Return the (x, y) coordinate for the center point of the cell that contains the specified text.  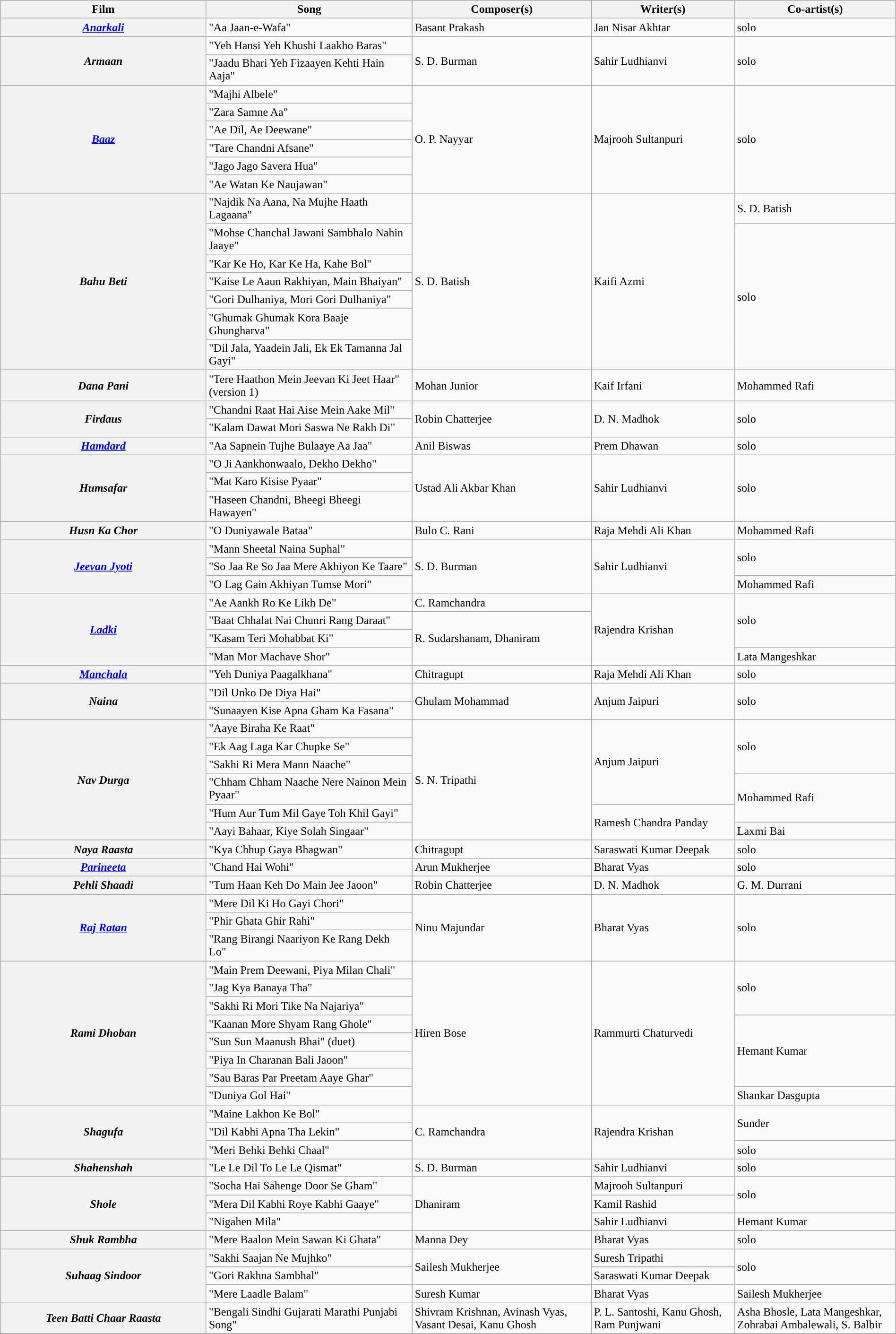
Rami Dhoban (103, 1033)
"Mat Karo Kisise Pyaar" (309, 482)
"Gori Dulhaniya, Mori Gori Dulhaniya" (309, 300)
Dana Pani (103, 386)
Manna Dey (502, 1240)
"Mann Sheetal Naina Suphal" (309, 548)
Humsafar (103, 488)
"Man Mor Machave Shor" (309, 657)
Anarkali (103, 27)
Prem Dhawan (663, 446)
"Sunaayen Kise Apna Gham Ka Fasana" (309, 710)
"Piya In Charanan Bali Jaoon" (309, 1060)
"Yeh Duniya Paagalkhana" (309, 675)
"Mere Baalon Mein Sawan Ki Ghata" (309, 1240)
"Sakhi Ri Mera Mann Naache" (309, 764)
"Ghumak Ghumak Kora Baaje Ghungharva" (309, 324)
"Ae Aankh Ro Ke Likh De" (309, 603)
"Maine Lakhon Ke Bol" (309, 1114)
"Baat Chhalat Nai Chunri Rang Daraat" (309, 621)
"So Jaa Re So Jaa Mere Akhiyon Ke Taare" (309, 566)
Kamil Rashid (663, 1204)
"Dil Jala, Yaadein Jali, Ek Ek Tamanna Jal Gayi" (309, 355)
"O Duniyawale Bataa" (309, 530)
"Mohse Chanchal Jawani Sambhalo Nahin Jaaye" (309, 239)
"Sun Sun Maanush Bhai" (duet) (309, 1042)
"Duniya Gol Hai" (309, 1096)
"Kar Ke Ho, Kar Ke Ha, Kahe Bol" (309, 263)
"Haseen Chandni, Bheegi Bheegi Hawayen" (309, 506)
Firdaus (103, 419)
Anil Biswas (502, 446)
Raj Ratan (103, 927)
G. M. Durrani (815, 885)
Co-artist(s) (815, 9)
Shivram Krishnan, Avinash Vyas, Vasant Desai, Kanu Ghosh (502, 1318)
Suresh Kumar (502, 1294)
"Aayi Bahaar, Kiye Solah Singaar" (309, 831)
"Nigahen Mila" (309, 1222)
"Tare Chandni Afsane" (309, 148)
Jan Nisar Akhtar (663, 27)
Shuk Rambha (103, 1240)
P. L. Santoshi, Kanu Ghosh, Ram Punjwani (663, 1318)
"Sakhi Ri Mori Tike Na Najariya" (309, 1006)
"Tum Haan Keh Do Main Jee Jaoon" (309, 885)
"Ae Dil, Ae Deewane" (309, 130)
Ghulam Mohammad (502, 702)
"Rang Birangi Naariyon Ke Rang Dekh Lo" (309, 945)
"Gori Rakhna Sambhal" (309, 1276)
"Aa Jaan-e-Wafa" (309, 27)
"Tere Haathon Mein Jeevan Ki Jeet Haar" (version 1) (309, 386)
Dhaniram (502, 1204)
"Mera Dil Kabhi Roye Kabhi Gaaye" (309, 1204)
Ladki (103, 630)
S. N. Tripathi (502, 780)
Laxmi Bai (815, 831)
"Dil Unko De Diya Hai" (309, 693)
"Najdik Na Aana, Na Mujhe Haath Lagaana" (309, 208)
Jeevan Jyoti (103, 566)
Ramesh Chandra Panday (663, 822)
Writer(s) (663, 9)
Asha Bhosle, Lata Mangeshkar, Zohrabai Ambalewali, S. Balbir (815, 1318)
"Chham Chham Naache Nere Nainon Mein Pyaar" (309, 788)
"Main Prem Deewani, Piya Milan Chali" (309, 970)
Basant Prakash (502, 27)
"Chand Hai Wohi" (309, 867)
"Jaadu Bhari Yeh Fizaayen Kehti Hain Aaja" (309, 70)
Sunder (815, 1123)
Ustad Ali Akbar Khan (502, 488)
Hamdard (103, 446)
"Majhi Albele" (309, 94)
"Ae Watan Ke Naujawan" (309, 184)
O. P. Nayyar (502, 139)
Nav Durga (103, 780)
"Aa Sapnein Tujhe Bulaaye Aa Jaa" (309, 446)
Shole (103, 1204)
R. Sudarshanam, Dhaniram (502, 639)
Husn Ka Chor (103, 530)
Shahenshah (103, 1168)
Naya Raasta (103, 849)
"Mere Dil Ki Ho Gayi Chori" (309, 903)
Kaifi Azmi (663, 281)
Bulo C. Rani (502, 530)
"Phir Ghata Ghir Rahi" (309, 921)
"Sau Baras Par Preetam Aaye Ghar" (309, 1078)
Teen Batti Chaar Raasta (103, 1318)
"Ek Aag Laga Kar Chupke Se" (309, 746)
Lata Mangeshkar (815, 657)
"Yeh Hansi Yeh Khushi Laakho Baras" (309, 45)
"Mere Laadle Balam" (309, 1294)
"Zara Samne Aa" (309, 112)
"Meri Behki Behki Chaal" (309, 1150)
Bahu Beti (103, 281)
Ninu Majundar (502, 927)
Kaif Irfani (663, 386)
"Hum Aur Tum Mil Gaye Toh Khil Gayi" (309, 813)
Composer(s) (502, 9)
Shagufa (103, 1132)
"O Ji Aankhonwaalo, Dekho Dekho" (309, 464)
"Socha Hai Sahenge Door Se Gham" (309, 1186)
"O Lag Gain Akhiyan Tumse Mori" (309, 584)
"Jag Kya Banaya Tha" (309, 988)
Pehli Shaadi (103, 885)
Naina (103, 702)
"Kya Chhup Gaya Bhagwan" (309, 849)
Rammurti Chaturvedi (663, 1033)
Song (309, 9)
Shankar Dasgupta (815, 1096)
"Kasam Teri Mohabbat Ki" (309, 639)
"Aaye Biraha Ke Raat" (309, 728)
Film (103, 9)
Baaz (103, 139)
Arun Mukherjee (502, 867)
"Dil Kabhi Apna Tha Lekin" (309, 1132)
Armaan (103, 61)
"Kaise Le Aaun Rakhiyan, Main Bhaiyan" (309, 282)
"Bengali Sindhi Gujarati Marathi Punjabi Song" (309, 1318)
Suresh Tripathi (663, 1258)
"Sakhi Saajan Ne Mujhko" (309, 1258)
Suhaag Sindoor (103, 1276)
"Kalam Dawat Mori Saswa Ne Rakh Di" (309, 428)
"Jago Jago Savera Hua" (309, 166)
Parineeta (103, 867)
Manchala (103, 675)
"Kaanan More Shyam Rang Ghole" (309, 1024)
"Le Le Dil To Le Le Qismat" (309, 1168)
"Chandni Raat Hai Aise Mein Aake Mil" (309, 410)
Mohan Junior (502, 386)
Hiren Bose (502, 1033)
